Identify which cell holds the provided text, then report its (X, Y) central coordinate. 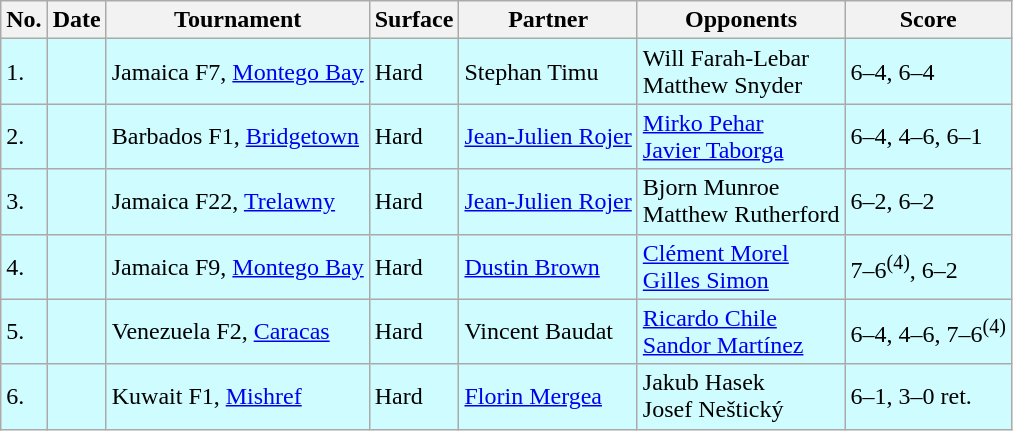
Tournament (238, 20)
Clément Morel Gilles Simon (741, 266)
1. (24, 72)
Ricardo Chile Sandor Martínez (741, 332)
Will Farah-Lebar Matthew Snyder (741, 72)
3. (24, 202)
No. (24, 20)
Date (76, 20)
7–6(4), 6–2 (928, 266)
Kuwait F1, Mishref (238, 396)
2. (24, 136)
Score (928, 20)
6–4, 6–4 (928, 72)
Jakub Hasek Josef Neštický (741, 396)
Mirko Pehar Javier Taborga (741, 136)
Stephan Timu (548, 72)
5. (24, 332)
6–4, 4–6, 6–1 (928, 136)
Surface (414, 20)
Jamaica F9, Montego Bay (238, 266)
Barbados F1, Bridgetown (238, 136)
Jamaica F22, Trelawny (238, 202)
Partner (548, 20)
Vincent Baudat (548, 332)
6–1, 3–0 ret. (928, 396)
4. (24, 266)
6. (24, 396)
Venezuela F2, Caracas (238, 332)
Opponents (741, 20)
Bjorn Munroe Matthew Rutherford (741, 202)
Dustin Brown (548, 266)
6–4, 4–6, 7–6(4) (928, 332)
6–2, 6–2 (928, 202)
Jamaica F7, Montego Bay (238, 72)
Florin Mergea (548, 396)
